Extract the [X, Y] coordinate from the center of the cell holding the provided text.  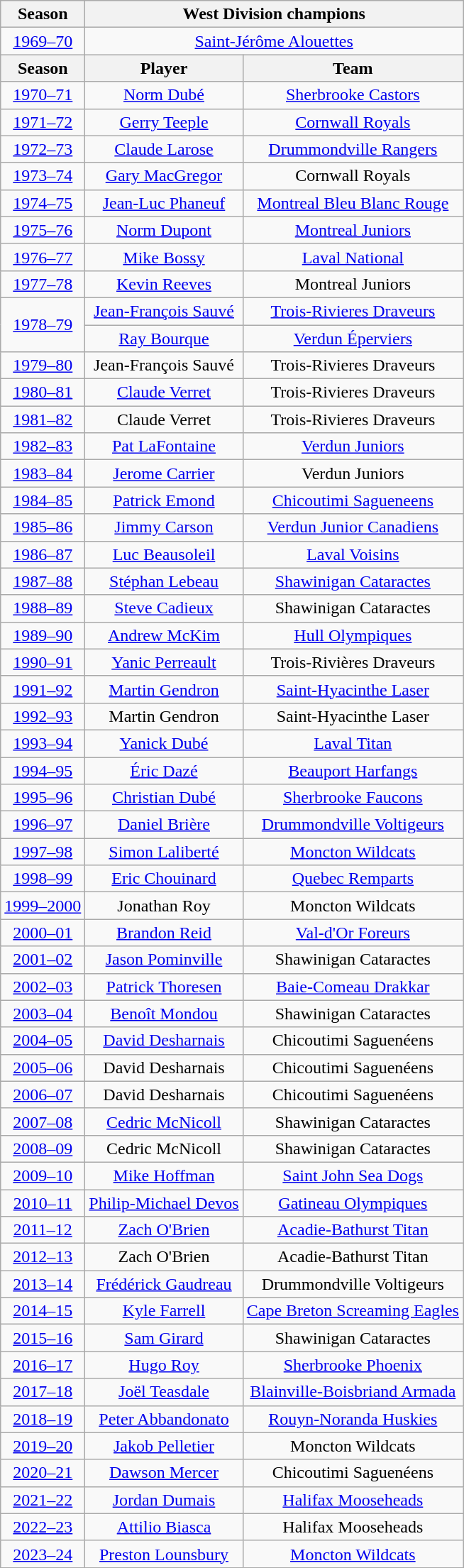
Beauport Harfangs [353, 770]
Preston Lounsbury [164, 1554]
Christian Dubé [164, 798]
Gerry Teeple [164, 122]
1990–91 [43, 662]
2018–19 [43, 1419]
Laval Voisins [353, 554]
2019–20 [43, 1446]
Sherbrooke Phoenix [353, 1365]
Philip-Michael Devos [164, 1203]
Yanick Dubé [164, 743]
2005–06 [43, 1068]
Jakob Pelletier [164, 1446]
1987–88 [43, 581]
Attilio Biasca [164, 1527]
Hugo Roy [164, 1365]
Sherbrooke Faucons [353, 798]
Cape Breton Screaming Eagles [353, 1311]
1988–89 [43, 608]
Sherbrooke Castors [353, 95]
Stéphan Lebeau [164, 581]
2006–07 [43, 1095]
Player [164, 68]
2016–17 [43, 1365]
1991–92 [43, 689]
1996–97 [43, 825]
1981–82 [43, 420]
2007–08 [43, 1122]
1982–83 [43, 446]
2021–22 [43, 1500]
Montreal Bleu Blanc Rouge [353, 203]
Benoît Mondou [164, 1014]
2008–09 [43, 1148]
1986–87 [43, 554]
Patrick Thoresen [164, 987]
1980–81 [43, 393]
1975–76 [43, 230]
1976–77 [43, 257]
2011–12 [43, 1230]
1978–79 [43, 324]
1984–85 [43, 500]
Dawson Mercer [164, 1473]
Blainville-Boisbriand Armada [353, 1392]
2010–11 [43, 1203]
1979–80 [43, 366]
1993–94 [43, 743]
1998–99 [43, 879]
Chicoutimi Sagueneens [353, 500]
2012–13 [43, 1257]
Pat LaFontaine [164, 446]
Norm Dupont [164, 230]
Andrew McKim [164, 635]
Eric Chouinard [164, 879]
Frédérick Gaudreau [164, 1284]
Mike Bossy [164, 257]
2009–10 [43, 1175]
Gatineau Olympiques [353, 1203]
1971–72 [43, 122]
Jonathan Roy [164, 906]
Brandon Reid [164, 933]
Mike Hoffman [164, 1175]
West Division champions [274, 14]
Kyle Farrell [164, 1311]
Éric Dazé [164, 770]
2013–14 [43, 1284]
Yanic Perreault [164, 662]
2023–24 [43, 1554]
Saint-Jérôme Alouettes [274, 41]
1970–71 [43, 95]
1989–90 [43, 635]
Laval National [353, 257]
Sam Girard [164, 1338]
Val-d'Or Foreurs [353, 933]
Jordan Dumais [164, 1500]
1985–86 [43, 527]
2002–03 [43, 987]
1992–93 [43, 716]
1974–75 [43, 203]
1995–96 [43, 798]
Verdun Junior Canadiens [353, 527]
Gary MacGregor [164, 176]
Norm Dubé [164, 95]
Hull Olympiques [353, 635]
1983–84 [43, 473]
2017–18 [43, 1392]
Drummondville Rangers [353, 149]
Luc Beausoleil [164, 554]
Jerome Carrier [164, 473]
Ray Bourque [164, 339]
Peter Abbandonato [164, 1419]
Simon Laliberté [164, 852]
Jason Pominville [164, 960]
Steve Cadieux [164, 608]
Jimmy Carson [164, 527]
Daniel Brière [164, 825]
Laval Titan [353, 743]
Verdun Éperviers [353, 339]
2020–21 [43, 1473]
1994–95 [43, 770]
2000–01 [43, 933]
Trois-Rivières Draveurs [353, 662]
Saint John Sea Dogs [353, 1175]
Jean-Luc Phaneuf [164, 203]
Kevin Reeves [164, 284]
2015–16 [43, 1338]
1972–73 [43, 149]
Joël Teasdale [164, 1392]
1969–70 [43, 41]
2014–15 [43, 1311]
Team [353, 68]
Baie-Comeau Drakkar [353, 987]
2004–05 [43, 1041]
Rouyn-Noranda Huskies [353, 1419]
1973–74 [43, 176]
2001–02 [43, 960]
Claude Larose [164, 149]
1977–78 [43, 284]
Patrick Emond [164, 500]
2003–04 [43, 1014]
2022–23 [43, 1527]
1999–2000 [43, 906]
Quebec Remparts [353, 879]
1997–98 [43, 852]
